Return (x, y) of the center of cell containing provided text 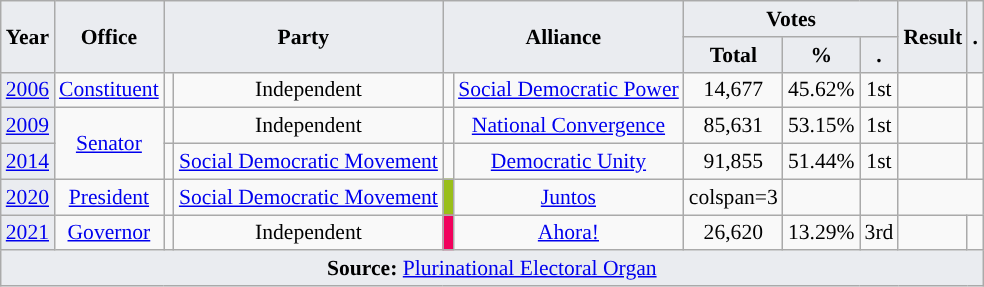
85,631 (734, 126)
14,677 (734, 90)
2009 (28, 126)
45.62% (822, 90)
Source: Plurinational Electoral Organ (492, 269)
Votes (792, 19)
President (109, 197)
Governor (109, 233)
Juntos (568, 197)
53.15% (822, 126)
Constituent (109, 90)
Party (304, 36)
2021 (28, 233)
2006 (28, 90)
% (822, 55)
Year (28, 36)
3rd (880, 233)
26,620 (734, 233)
91,855 (734, 162)
Senator (109, 144)
Office (109, 36)
13.29% (822, 233)
51.44% (822, 162)
2014 (28, 162)
2020 (28, 197)
Ahora! (568, 233)
Democratic Unity (568, 162)
Total (734, 55)
National Convergence (568, 126)
Social Democratic Power (568, 90)
colspan=3 (734, 197)
Result (932, 36)
Alliance (564, 36)
